Locate the cell with the specified text and output its (X, Y) center coordinate. 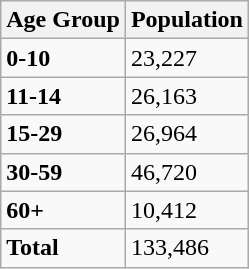
26,163 (186, 96)
Population (186, 20)
60+ (64, 210)
46,720 (186, 172)
15-29 (64, 134)
0-10 (64, 58)
10,412 (186, 210)
26,964 (186, 134)
Total (64, 248)
30-59 (64, 172)
Age Group (64, 20)
11-14 (64, 96)
133,486 (186, 248)
23,227 (186, 58)
